Return [X, Y] of the center of cell containing provided text 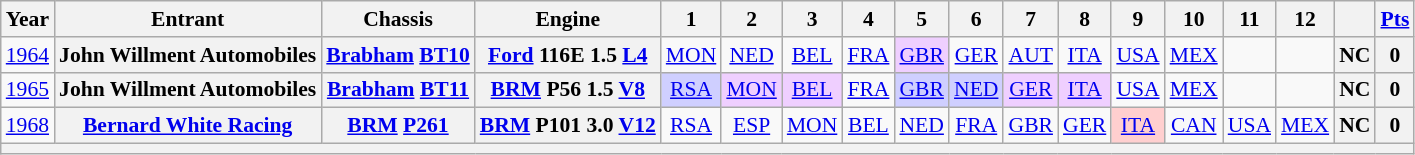
11 [1250, 19]
12 [1305, 19]
10 [1194, 19]
Ford 116E 1.5 L4 [568, 55]
BRM P56 1.5 V8 [568, 90]
Pts [1394, 19]
Brabham BT11 [398, 90]
ESP [752, 126]
1968 [28, 126]
Engine [568, 19]
1964 [28, 55]
Entrant [188, 19]
3 [812, 19]
4 [868, 19]
1 [692, 19]
Brabham BT10 [398, 55]
Year [28, 19]
Bernard White Racing [188, 126]
7 [1030, 19]
BRM P101 3.0 V12 [568, 126]
9 [1138, 19]
2 [752, 19]
CAN [1194, 126]
8 [1084, 19]
BRM P261 [398, 126]
6 [976, 19]
AUT [1030, 55]
Chassis [398, 19]
5 [922, 19]
1965 [28, 90]
